For the text-containing cell, return its midpoint in [x, y] coordinate format. 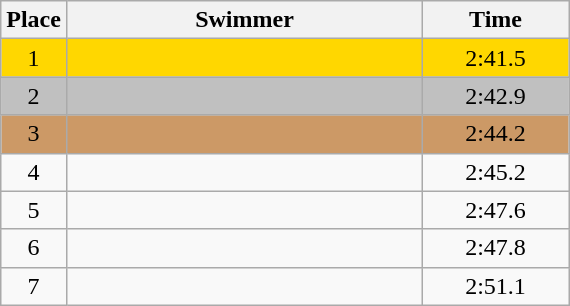
3 [34, 134]
5 [34, 210]
2:47.6 [496, 210]
2:51.1 [496, 286]
Place [34, 20]
1 [34, 58]
Time [496, 20]
2:45.2 [496, 172]
7 [34, 286]
4 [34, 172]
6 [34, 248]
2:41.5 [496, 58]
2:42.9 [496, 96]
2:44.2 [496, 134]
2 [34, 96]
Swimmer [244, 20]
2:47.8 [496, 248]
